Return the [x, y] coordinate for the center point of the cell that contains the specified text.  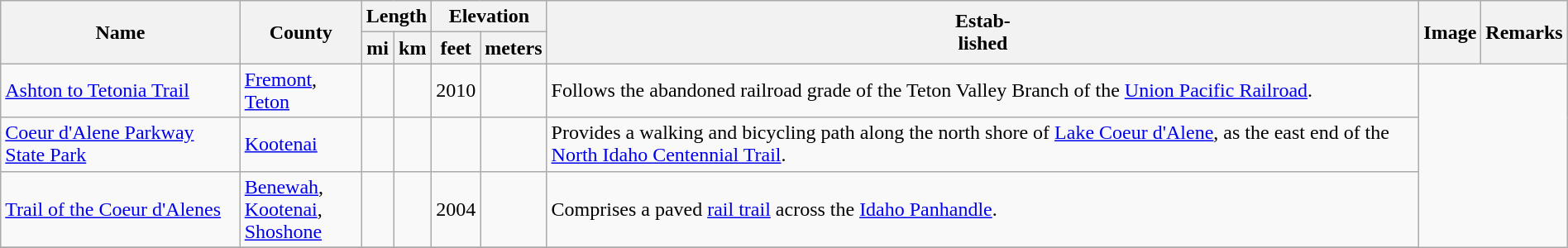
mi [377, 48]
Benewah, Kootenai, Shoshone [301, 209]
Fremont, Teton [301, 91]
meters [514, 48]
Image [1451, 32]
Comprises a paved rail trail across the Idaho Panhandle. [982, 209]
Trail of the Coeur d'Alenes [121, 209]
Name [121, 32]
km [413, 48]
Length [396, 17]
2010 [457, 91]
Coeur d'Alene Parkway State Park [121, 144]
feet [457, 48]
Elevation [490, 17]
County [301, 32]
Kootenai [301, 144]
Follows the abandoned railroad grade of the Teton Valley Branch of the Union Pacific Railroad. [982, 91]
Remarks [1524, 32]
Provides a walking and bicycling path along the north shore of Lake Coeur d'Alene, as the east end of the North Idaho Centennial Trail. [982, 144]
Estab-lished [982, 32]
2004 [457, 209]
Ashton to Tetonia Trail [121, 91]
